Output the (X, Y) coordinate of the center of the cell containing the given text.  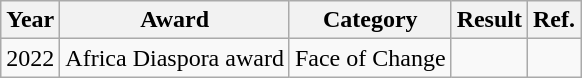
Result (489, 20)
Year (30, 20)
2022 (30, 58)
Award (175, 20)
Ref. (554, 20)
Category (370, 20)
Face of Change (370, 58)
Africa Diaspora award (175, 58)
